Locate the cell with the specified text and output its [X, Y] center coordinate. 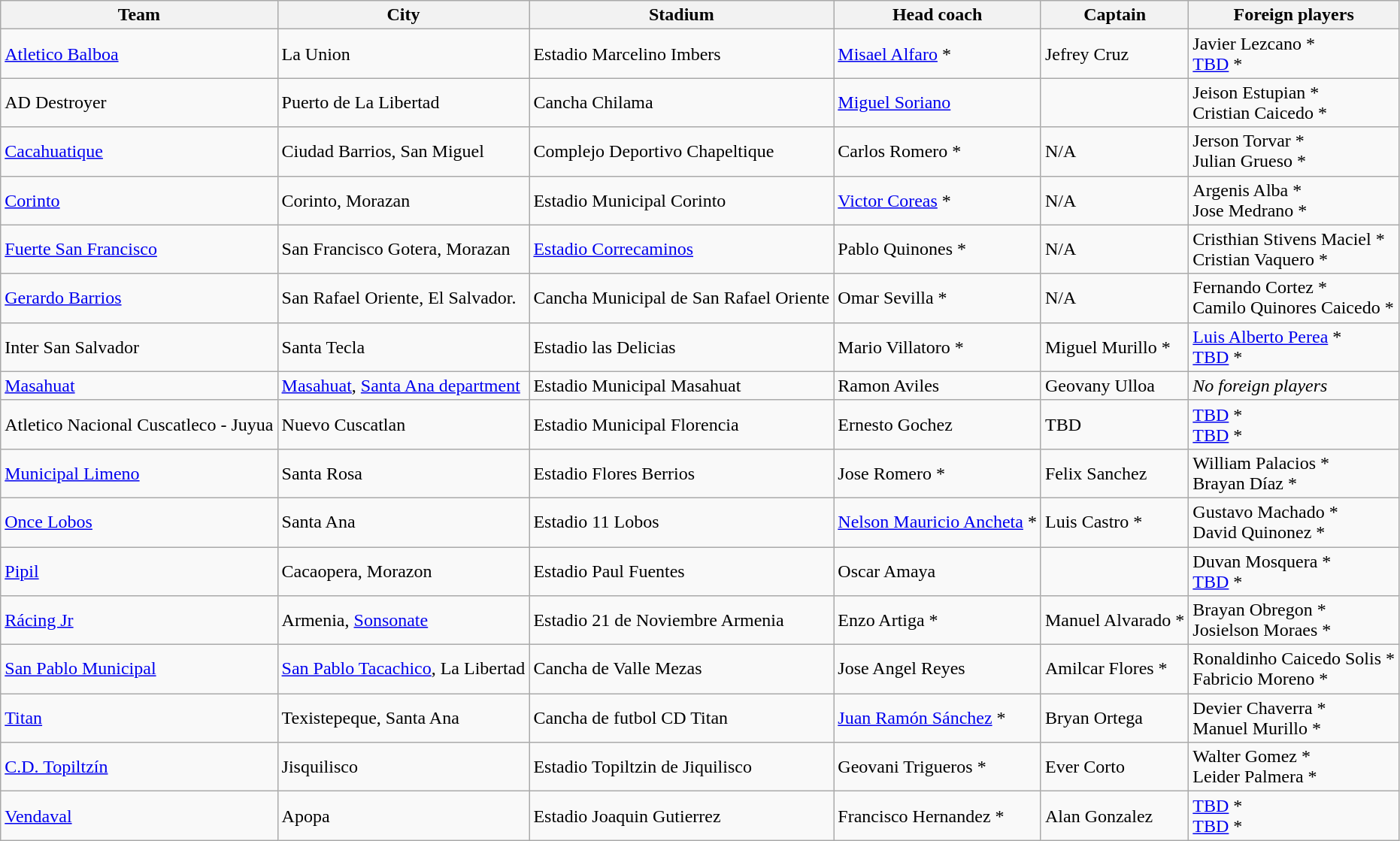
Cancha Municipal de San Rafael Oriente [681, 298]
Cancha de Valle Mezas [681, 669]
Argenis Alba * Jose Medrano * [1294, 200]
C.D. Topiltzín [139, 767]
Duvan Mosquera * TBD * [1294, 571]
Pablo Quinones * [938, 250]
Alan Gonzalez [1114, 816]
Manuel Alvarado * [1114, 621]
Javier Lezcano * TBD * [1294, 54]
Francisco Hernandez * [938, 816]
Inter San Salvador [139, 347]
Masahuat [139, 386]
Ernesto Gochez [938, 424]
Stadium [681, 15]
Estadio Municipal Masahuat [681, 386]
William Palacios * Brayan Díaz * [1294, 473]
Estadio Municipal Florencia [681, 424]
Puerto de La Libertad [403, 102]
Pipil [139, 571]
Estadio Municipal Corinto [681, 200]
Carlos Romero * [938, 152]
Armenia, Sonsonate [403, 621]
Jeison Estupian * Cristian Caicedo * [1294, 102]
Devier Chaverra * Manuel Murillo * [1294, 718]
Once Lobos [139, 522]
Walter Gomez * Leider Palmera * [1294, 767]
Estadio las Delicias [681, 347]
Amilcar Flores * [1114, 669]
San Francisco Gotera, Morazan [403, 250]
Estadio Correcaminos [681, 250]
AD Destroyer [139, 102]
Santa Ana [403, 522]
Cristhian Stivens Maciel * Cristian Vaquero * [1294, 250]
Captain [1114, 15]
Geovany Ulloa [1114, 386]
Juan Ramón Sánchez * [938, 718]
Santa Tecla [403, 347]
Atletico Balboa [139, 54]
Municipal Limeno [139, 473]
Luis Castro * [1114, 522]
No foreign players [1294, 386]
Misael Alfaro * [938, 54]
Complejo Deportivo Chapeltique [681, 152]
Cacaopera, Morazon [403, 571]
Cancha de futbol CD Titan [681, 718]
La Union [403, 54]
Jisquilisco [403, 767]
Santa Rosa [403, 473]
Masahuat, Santa Ana department [403, 386]
Head coach [938, 15]
Cancha Chilama [681, 102]
Ronaldinho Caicedo Solis * Fabricio Moreno * [1294, 669]
San Pablo Tacachico, La Libertad [403, 669]
Ramon Aviles [938, 386]
Team [139, 15]
Ever Corto [1114, 767]
Jerson Torvar * Julian Grueso * [1294, 152]
Oscar Amaya [938, 571]
Brayan Obregon * Josielson Moraes * [1294, 621]
Corinto, Morazan [403, 200]
Estadio Paul Fuentes [681, 571]
Fuerte San Francisco [139, 250]
Victor Coreas * [938, 200]
San Pablo Municipal [139, 669]
Estadio Flores Berrios [681, 473]
Omar Sevilla * [938, 298]
Texistepeque, Santa Ana [403, 718]
Atletico Nacional Cuscatleco - Juyua [139, 424]
Nuevo Cuscatlan [403, 424]
Cacahuatique [139, 152]
Miguel Soriano [938, 102]
Nelson Mauricio Ancheta * [938, 522]
Gustavo Machado * David Quinonez * [1294, 522]
Ciudad Barrios, San Miguel [403, 152]
Estadio 21 de Noviembre Armenia [681, 621]
Fernando Cortez * Camilo Quinores Caicedo * [1294, 298]
Geovani Trigueros * [938, 767]
Estadio Joaquin Gutierrez [681, 816]
Gerardo Barrios [139, 298]
City [403, 15]
TBD [1114, 424]
Luis Alberto Perea * TBD * [1294, 347]
Estadio Topiltzin de Jiquilisco [681, 767]
Jose Romero * [938, 473]
Miguel Murillo * [1114, 347]
Jose Angel Reyes [938, 669]
Apopa [403, 816]
Mario Villatoro * [938, 347]
Bryan Ortega [1114, 718]
Felix Sanchez [1114, 473]
Estadio Marcelino Imbers [681, 54]
Vendaval [139, 816]
Corinto [139, 200]
Rácing Jr [139, 621]
Jefrey Cruz [1114, 54]
Enzo Artiga * [938, 621]
Titan [139, 718]
Foreign players [1294, 15]
San Rafael Oriente, El Salvador. [403, 298]
Estadio 11 Lobos [681, 522]
